Output the [x, y] coordinate of the center of the cell containing the given text.  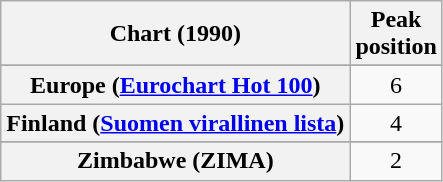
6 [396, 85]
Peakposition [396, 34]
Zimbabwe (ZIMA) [176, 161]
2 [396, 161]
Europe (Eurochart Hot 100) [176, 85]
Chart (1990) [176, 34]
Finland (Suomen virallinen lista) [176, 123]
4 [396, 123]
